Identify which cell holds the provided text, then report its (x, y) central coordinate. 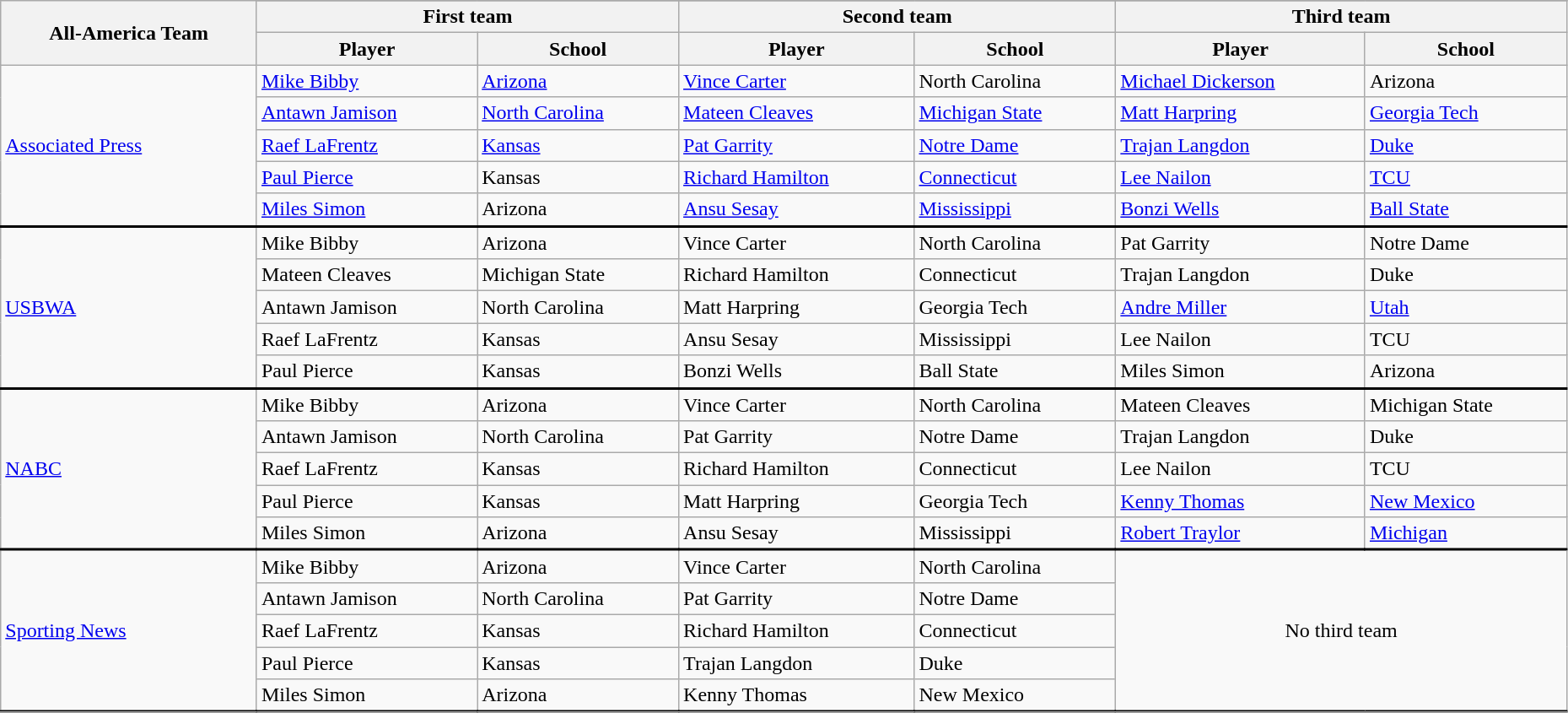
NABC (129, 469)
Associated Press (129, 145)
Second team (897, 17)
USBWA (129, 307)
Robert Traylor (1241, 533)
All-America Team (129, 33)
Third team (1341, 17)
Andre Miller (1241, 307)
Sporting News (129, 631)
Utah (1466, 307)
Michigan (1466, 533)
First team (467, 17)
No third team (1341, 631)
Michael Dickerson (1241, 81)
